Detect which cell encompasses the target text, then output its [X, Y] center coordinate. 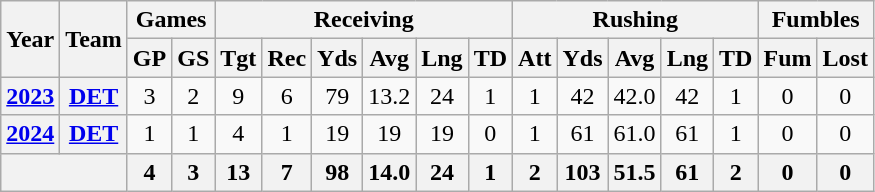
Games [170, 20]
13.2 [390, 96]
GP [149, 58]
14.0 [390, 172]
98 [338, 172]
6 [287, 96]
51.5 [634, 172]
7 [287, 172]
Att [535, 58]
Rushing [636, 20]
103 [582, 172]
Rec [287, 58]
Tgt [238, 58]
9 [238, 96]
GS [194, 58]
61.0 [634, 134]
Fum [788, 58]
Receiving [364, 20]
42.0 [634, 96]
79 [338, 96]
Fumbles [816, 20]
2023 [30, 96]
Lost [845, 58]
Year [30, 39]
Team [94, 39]
2024 [30, 134]
13 [238, 172]
